Determine the [X, Y] coordinate at the center of the cell enclosing the given text.  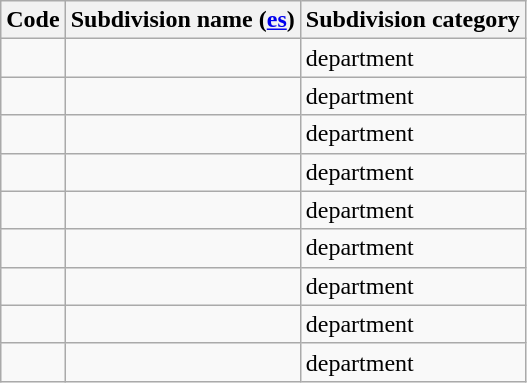
Subdivision name (es) [182, 20]
Subdivision category [412, 20]
Code [33, 20]
